Find where the given text appears and provide that cell's center as (x, y) coordinate. 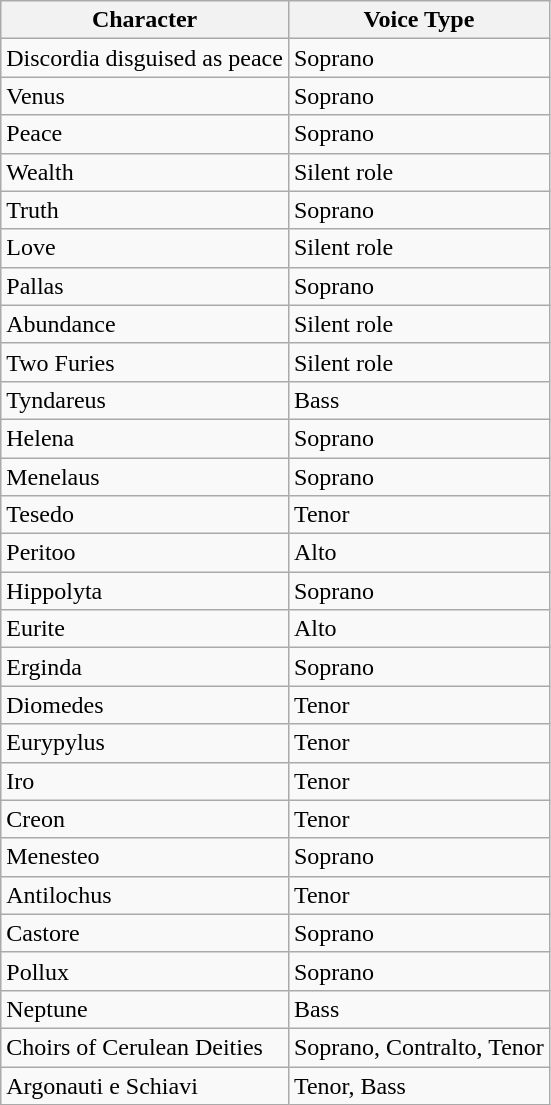
Pollux (145, 971)
Two Furies (145, 362)
Pallas (145, 286)
Love (145, 248)
Truth (145, 210)
Peace (145, 134)
Discordia disguised as peace (145, 58)
Castore (145, 933)
Iro (145, 781)
Soprano, Contralto, Tenor (418, 1047)
Wealth (145, 172)
Voice Type (418, 20)
Choirs of Cerulean Deities (145, 1047)
Helena (145, 438)
Peritoo (145, 553)
Menelaus (145, 477)
Argonauti e Schiavi (145, 1085)
Erginda (145, 667)
Venus (145, 96)
Creon (145, 819)
Character (145, 20)
Antilochus (145, 895)
Hippolyta (145, 591)
Tyndareus (145, 400)
Eurypylus (145, 743)
Tenor, Bass (418, 1085)
Tesedo (145, 515)
Neptune (145, 1009)
Abundance (145, 324)
Diomedes (145, 705)
Menesteo (145, 857)
Eurite (145, 629)
